Capture the cell that displays the provided text and extract its (x, y) central coordinate. 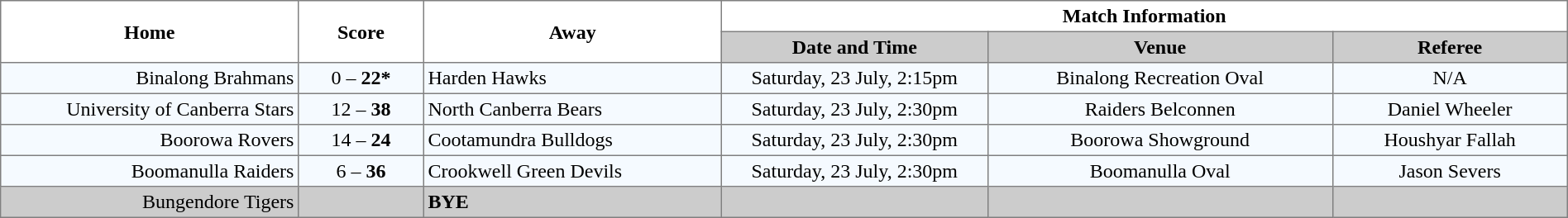
Boorowa Showground (1159, 140)
Crookwell Green Devils (572, 171)
Boomanulla Raiders (150, 171)
Referee (1450, 47)
12 – 38 (361, 109)
Match Information (1145, 17)
Jason Severs (1450, 171)
Cootamundra Bulldogs (572, 140)
Binalong Brahmans (150, 78)
Date and Time (854, 47)
Venue (1159, 47)
Harden Hawks (572, 78)
14 – 24 (361, 140)
BYE (572, 202)
Score (361, 31)
Away (572, 31)
Home (150, 31)
Houshyar Fallah (1450, 140)
N/A (1450, 78)
Daniel Wheeler (1450, 109)
Raiders Belconnen (1159, 109)
Boomanulla Oval (1159, 171)
Binalong Recreation Oval (1159, 78)
Saturday, 23 July, 2:15pm (854, 78)
North Canberra Bears (572, 109)
Bungendore Tigers (150, 202)
University of Canberra Stars (150, 109)
Boorowa Rovers (150, 140)
0 – 22* (361, 78)
6 – 36 (361, 171)
